Extract the [x, y] coordinate from the center of the cell holding the provided text.  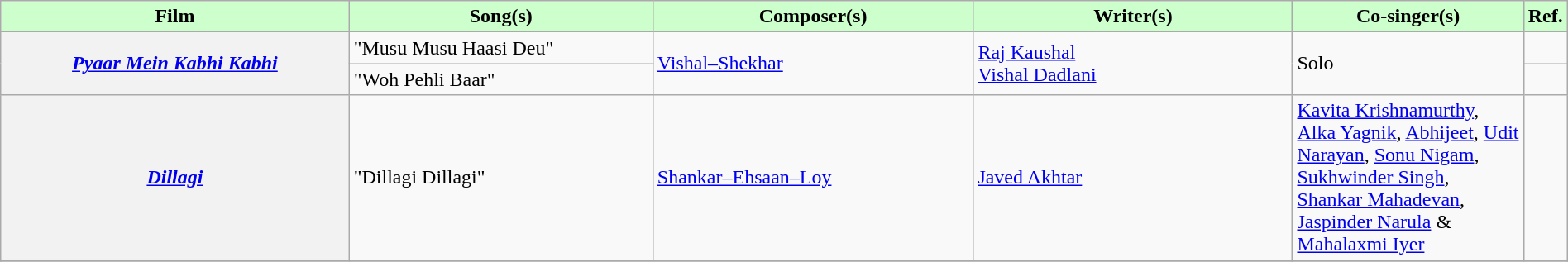
Film [175, 17]
Pyaar Mein Kabhi Kabhi [175, 64]
Ref. [1545, 17]
Vishal–Shekhar [813, 64]
Kavita Krishnamurthy, Alka Yagnik, Abhijeet, Udit Narayan, Sonu Nigam, Sukhwinder Singh, Shankar Mahadevan, Jaspinder Narula & Mahalaxmi Iyer [1408, 178]
Song(s) [501, 17]
Composer(s) [813, 17]
Writer(s) [1133, 17]
"Musu Musu Haasi Deu" [501, 48]
"Woh Pehli Baar" [501, 79]
"Dillagi Dillagi" [501, 178]
Solo [1408, 64]
Javed Akhtar [1133, 178]
Raj KaushalVishal Dadlani [1133, 64]
Dillagi [175, 178]
Shankar–Ehsaan–Loy [813, 178]
Co-singer(s) [1408, 17]
